For the text-containing cell, return its midpoint in (X, Y) coordinate format. 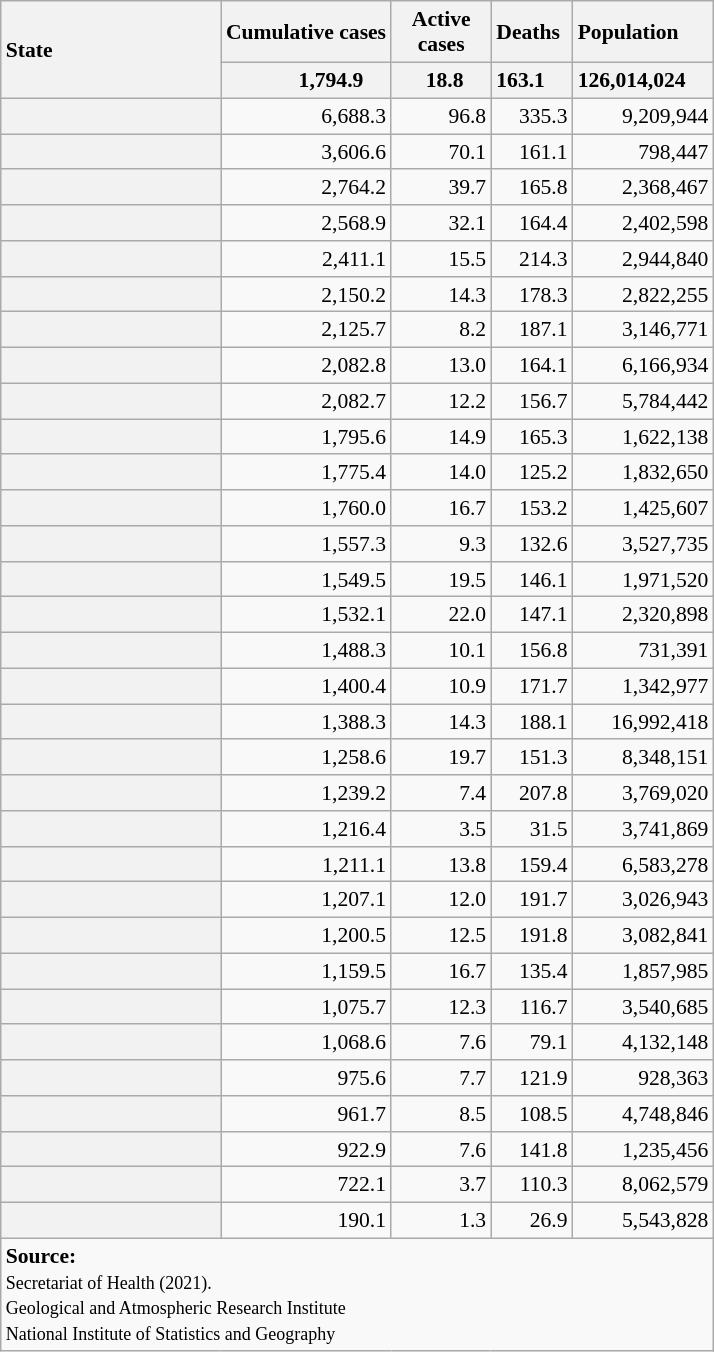
22.0 (441, 615)
147.1 (532, 615)
335.3 (532, 116)
928,363 (644, 1078)
1,857,985 (644, 971)
156.7 (532, 401)
1,549.5 (306, 579)
3,769,020 (644, 793)
191.8 (532, 935)
Deaths (532, 32)
8,348,151 (644, 757)
9,209,944 (644, 116)
4,748,846 (644, 1114)
125.2 (532, 472)
132.6 (532, 544)
7.7 (441, 1078)
2,150.2 (306, 294)
Cumulative cases (306, 32)
135.4 (532, 971)
798,447 (644, 152)
116.7 (532, 1007)
1,532.1 (306, 615)
171.7 (532, 686)
19.7 (441, 757)
153.2 (532, 508)
161.1 (532, 152)
2,764.2 (306, 187)
2,568.9 (306, 223)
26.9 (532, 1220)
126,014,024 (644, 80)
4,132,148 (644, 1042)
1,425,607 (644, 508)
121.9 (532, 1078)
15.5 (441, 259)
12.5 (441, 935)
159.4 (532, 864)
State (111, 50)
1,239.2 (306, 793)
3,026,943 (644, 900)
1,400.4 (306, 686)
8,062,579 (644, 1185)
3,527,735 (644, 544)
151.3 (532, 757)
19.5 (441, 579)
190.1 (306, 1220)
1,795.6 (306, 437)
165.8 (532, 187)
2,368,467 (644, 187)
3,606.6 (306, 152)
731,391 (644, 650)
96.8 (441, 116)
1,775.4 (306, 472)
164.4 (532, 223)
1,068.6 (306, 1042)
14.0 (441, 472)
1,388.3 (306, 722)
1,075.7 (306, 1007)
7.4 (441, 793)
1,342,977 (644, 686)
2,082.7 (306, 401)
1,159.5 (306, 971)
6,166,934 (644, 365)
187.1 (532, 330)
18.8 (441, 80)
3,540,685 (644, 1007)
191.7 (532, 900)
1,216.4 (306, 829)
1,211.1 (306, 864)
108.5 (532, 1114)
178.3 (532, 294)
12.3 (441, 1007)
Source:Secretariat of Health (2021). Geological and Atmospheric Research InstituteNational Institute of Statistics and Geography (358, 1294)
2,402,598 (644, 223)
3.5 (441, 829)
5,784,442 (644, 401)
6,583,278 (644, 864)
156.8 (532, 650)
1.3 (441, 1220)
164.1 (532, 365)
8.5 (441, 1114)
188.1 (532, 722)
1,794.9 (306, 80)
70.1 (441, 152)
12.2 (441, 401)
975.6 (306, 1078)
32.1 (441, 223)
2,125.7 (306, 330)
110.3 (532, 1185)
1,207.1 (306, 900)
961.7 (306, 1114)
1,200.5 (306, 935)
Active cases (441, 32)
10.9 (441, 686)
165.3 (532, 437)
146.1 (532, 579)
1,760.0 (306, 508)
207.8 (532, 793)
2,082.8 (306, 365)
1,557.3 (306, 544)
722.1 (306, 1185)
2,411.1 (306, 259)
1,622,138 (644, 437)
39.7 (441, 187)
141.8 (532, 1149)
214.3 (532, 259)
2,822,255 (644, 294)
10.1 (441, 650)
2,320,898 (644, 615)
13.8 (441, 864)
3,146,771 (644, 330)
16,992,418 (644, 722)
1,235,456 (644, 1149)
14.9 (441, 437)
9.3 (441, 544)
5,543,828 (644, 1220)
Population (644, 32)
922.9 (306, 1149)
1,971,520 (644, 579)
8.2 (441, 330)
12.0 (441, 900)
31.5 (532, 829)
3,082,841 (644, 935)
2,944,840 (644, 259)
1,258.6 (306, 757)
3,741,869 (644, 829)
3.7 (441, 1185)
1,832,650 (644, 472)
163.1 (532, 80)
6,688.3 (306, 116)
79.1 (532, 1042)
13.0 (441, 365)
1,488.3 (306, 650)
